Capture the cell that displays the provided text and extract its [x, y] central coordinate. 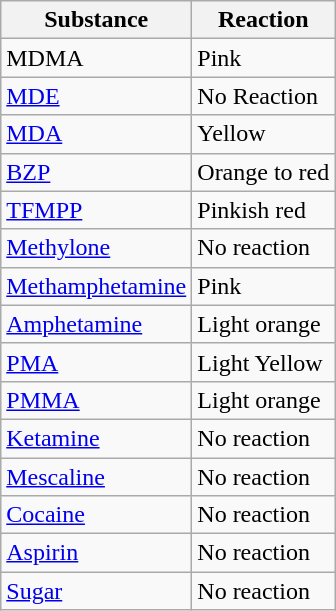
PMMA [96, 400]
Methamphetamine [96, 286]
MDA [96, 134]
Light Yellow [264, 362]
Substance [96, 20]
MDMA [96, 58]
Ketamine [96, 438]
Pinkish red [264, 210]
TFMPP [96, 210]
BZP [96, 172]
Sugar [96, 591]
Amphetamine [96, 324]
Mescaline [96, 477]
PMA [96, 362]
Orange to red [264, 172]
Aspirin [96, 553]
Cocaine [96, 515]
No Reaction [264, 96]
Methylone [96, 248]
MDE [96, 96]
Yellow [264, 134]
Reaction [264, 20]
